Return the (X, Y) coordinate for the center point of the cell that contains the specified text.  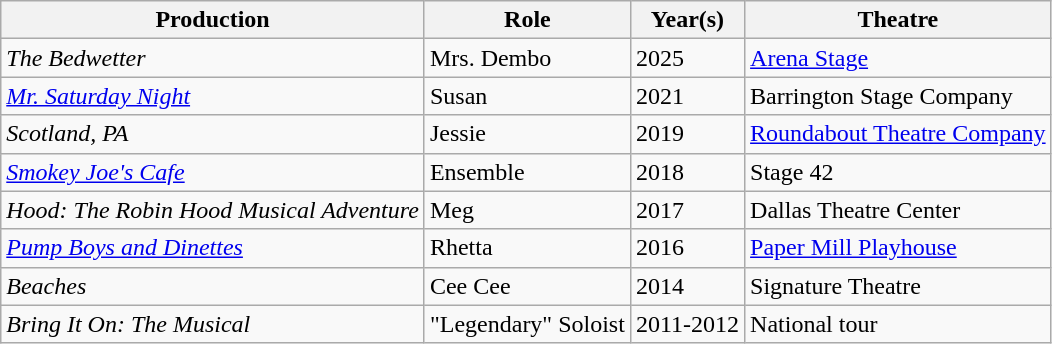
Barrington Stage Company (898, 96)
Year(s) (687, 20)
Jessie (527, 134)
The Bedwetter (213, 58)
2011-2012 (687, 324)
Susan (527, 96)
Role (527, 20)
Production (213, 20)
2025 (687, 58)
Ensemble (527, 172)
Roundabout Theatre Company (898, 134)
National tour (898, 324)
Rhetta (527, 248)
2016 (687, 248)
Theatre (898, 20)
2021 (687, 96)
Bring It On: The Musical (213, 324)
Mrs. Dembo (527, 58)
Cee Cee (527, 286)
Signature Theatre (898, 286)
Mr. Saturday Night (213, 96)
Stage 42 (898, 172)
Dallas Theatre Center (898, 210)
2018 (687, 172)
2014 (687, 286)
2017 (687, 210)
Paper Mill Playhouse (898, 248)
2019 (687, 134)
"Legendary" Soloist (527, 324)
Scotland, PA (213, 134)
Pump Boys and Dinettes (213, 248)
Arena Stage (898, 58)
Meg (527, 210)
Smokey Joe's Cafe (213, 172)
Beaches (213, 286)
Hood: The Robin Hood Musical Adventure (213, 210)
